Capture the cell that displays the provided text and extract its [X, Y] central coordinate. 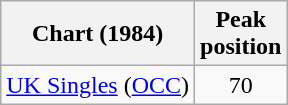
Chart (1984) [98, 34]
70 [241, 85]
UK Singles (OCC) [98, 85]
Peakposition [241, 34]
